Extract the [x, y] coordinate from the center of the cell holding the provided text.  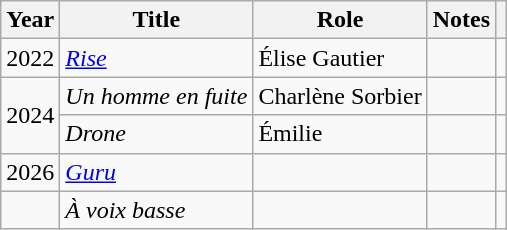
Title [156, 20]
Rise [156, 58]
Notes [461, 20]
Un homme en fuite [156, 96]
À voix basse [156, 210]
2024 [30, 115]
Year [30, 20]
Élise Gautier [340, 58]
2022 [30, 58]
2026 [30, 172]
Role [340, 20]
Charlène Sorbier [340, 96]
Drone [156, 134]
Guru [156, 172]
Émilie [340, 134]
